Capture the cell that displays the provided text and extract its [x, y] central coordinate. 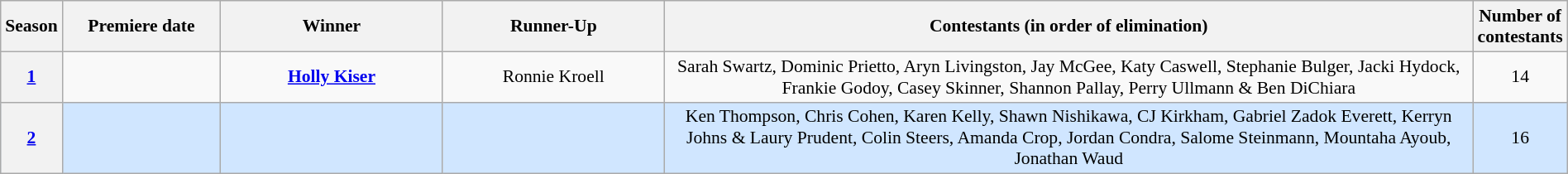
Ronnie Kroell [553, 76]
Contestants (in order of elimination) [1068, 27]
14 [1520, 76]
16 [1520, 138]
Runner-Up [553, 27]
2 [31, 138]
Premiere date [141, 27]
Season [31, 27]
Winner [332, 27]
Holly Kiser [332, 76]
1 [31, 76]
Number of contestants [1520, 27]
